Scan for the cell matching the given text and deliver its [X, Y] coordinate at center. 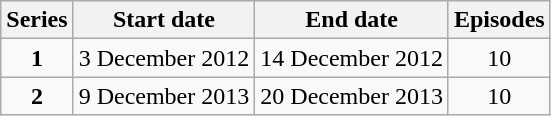
14 December 2012 [352, 58]
Episodes [499, 20]
End date [352, 20]
9 December 2013 [164, 96]
Start date [164, 20]
2 [37, 96]
1 [37, 58]
20 December 2013 [352, 96]
Series [37, 20]
3 December 2012 [164, 58]
